Detect which cell encompasses the target text, then output its [X, Y] center coordinate. 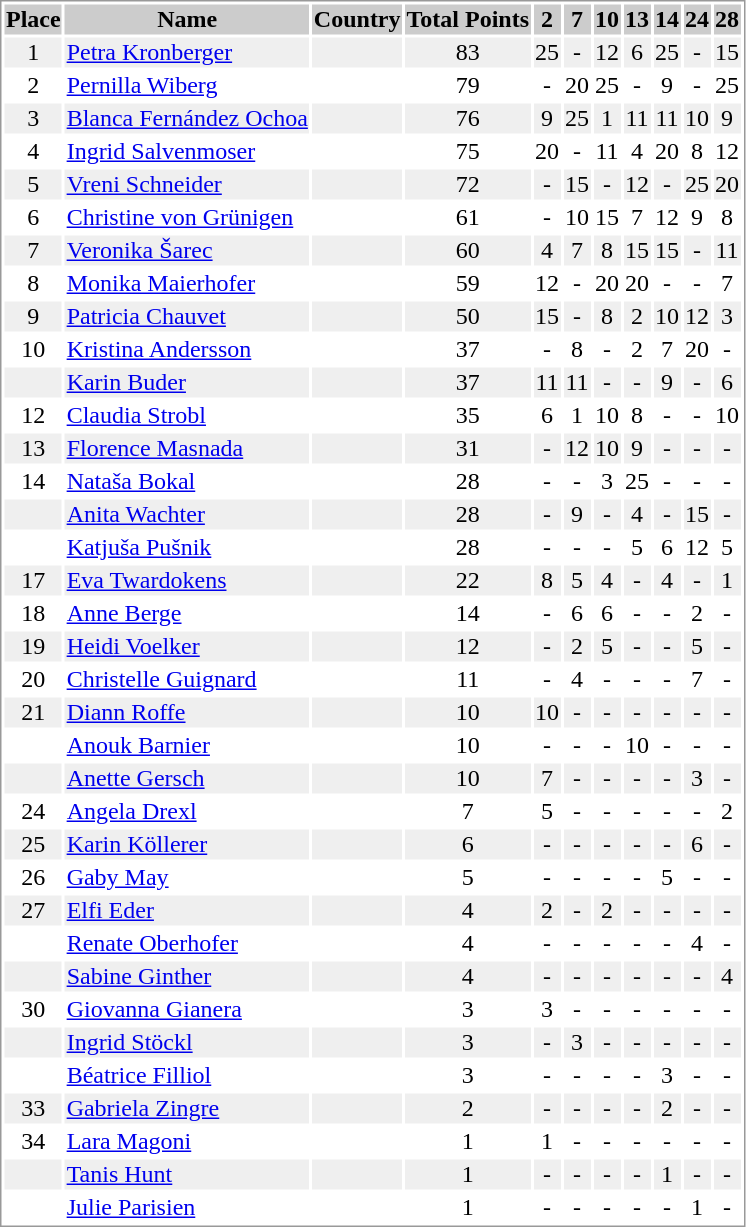
30 [33, 1009]
Pernilla Wiberg [187, 85]
21 [33, 713]
79 [468, 85]
50 [468, 317]
35 [468, 415]
72 [468, 185]
Florence Masnada [187, 449]
17 [33, 581]
59 [468, 283]
Giovanna Gianera [187, 1009]
22 [468, 581]
61 [468, 217]
60 [468, 251]
Patricia Chauvet [187, 317]
Sabine Ginther [187, 977]
Angela Drexl [187, 811]
26 [33, 877]
Christine von Grünigen [187, 217]
Petra Kronberger [187, 53]
Blanca Fernández Ochoa [187, 119]
Tanis Hunt [187, 1175]
Claudia Strobl [187, 415]
76 [468, 119]
Béatrice Filliol [187, 1075]
Karin Köllerer [187, 845]
Veronika Šarec [187, 251]
34 [33, 1141]
75 [468, 151]
Name [187, 19]
Katjuša Pušnik [187, 547]
Lara Magoni [187, 1141]
Nataša Bokal [187, 481]
Anette Gersch [187, 779]
19 [33, 647]
Karin Buder [187, 383]
Place [33, 19]
31 [468, 449]
Anouk Barnier [187, 745]
Ingrid Salvenmoser [187, 151]
18 [33, 613]
Total Points [468, 19]
Country [357, 19]
Elfi Eder [187, 911]
Vreni Schneider [187, 185]
Diann Roffe [187, 713]
Renate Oberhofer [187, 943]
Eva Twardokens [187, 581]
Kristina Andersson [187, 349]
Julie Parisien [187, 1207]
Ingrid Stöckl [187, 1043]
83 [468, 53]
Gabriela Zingre [187, 1109]
27 [33, 911]
33 [33, 1109]
Heidi Voelker [187, 647]
Christelle Guignard [187, 679]
Anne Berge [187, 613]
Monika Maierhofer [187, 283]
Anita Wachter [187, 515]
Gaby May [187, 877]
